For the text-containing cell, return its midpoint in [x, y] coordinate format. 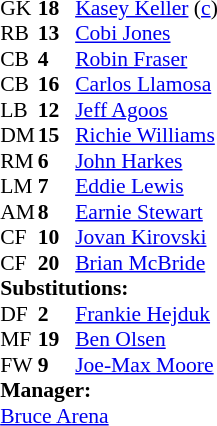
2 [57, 314]
20 [57, 263]
DM [19, 135]
13 [57, 33]
9 [57, 365]
15 [57, 135]
RB [19, 33]
19 [57, 339]
10 [57, 237]
MF [19, 339]
LM [19, 187]
AM [19, 212]
4 [57, 59]
DF [19, 314]
8 [57, 212]
7 [57, 187]
6 [57, 161]
LB [19, 110]
12 [57, 110]
FW [19, 365]
RM [19, 161]
16 [57, 85]
